Return the [x, y] coordinate for the center point of the cell that contains the specified text.  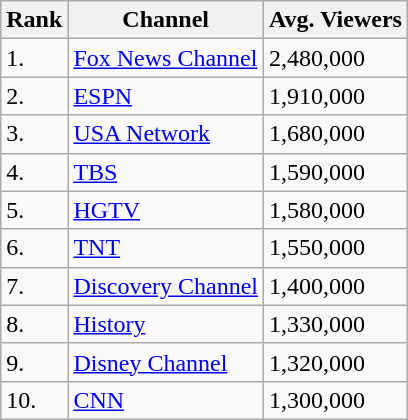
1,580,000 [336, 210]
5. [34, 210]
ESPN [166, 96]
7. [34, 286]
1,300,000 [336, 400]
Avg. Viewers [336, 20]
1,400,000 [336, 286]
1,590,000 [336, 172]
1,680,000 [336, 134]
TNT [166, 248]
1,330,000 [336, 324]
1,320,000 [336, 362]
3. [34, 134]
HGTV [166, 210]
USA Network [166, 134]
CNN [166, 400]
1,910,000 [336, 96]
Fox News Channel [166, 58]
4. [34, 172]
History [166, 324]
2,480,000 [336, 58]
Disney Channel [166, 362]
9. [34, 362]
10. [34, 400]
Channel [166, 20]
Discovery Channel [166, 286]
6. [34, 248]
1,550,000 [336, 248]
Rank [34, 20]
8. [34, 324]
2. [34, 96]
TBS [166, 172]
1. [34, 58]
